Provide the (X, Y) coordinate of the cell's center where the given text is located.  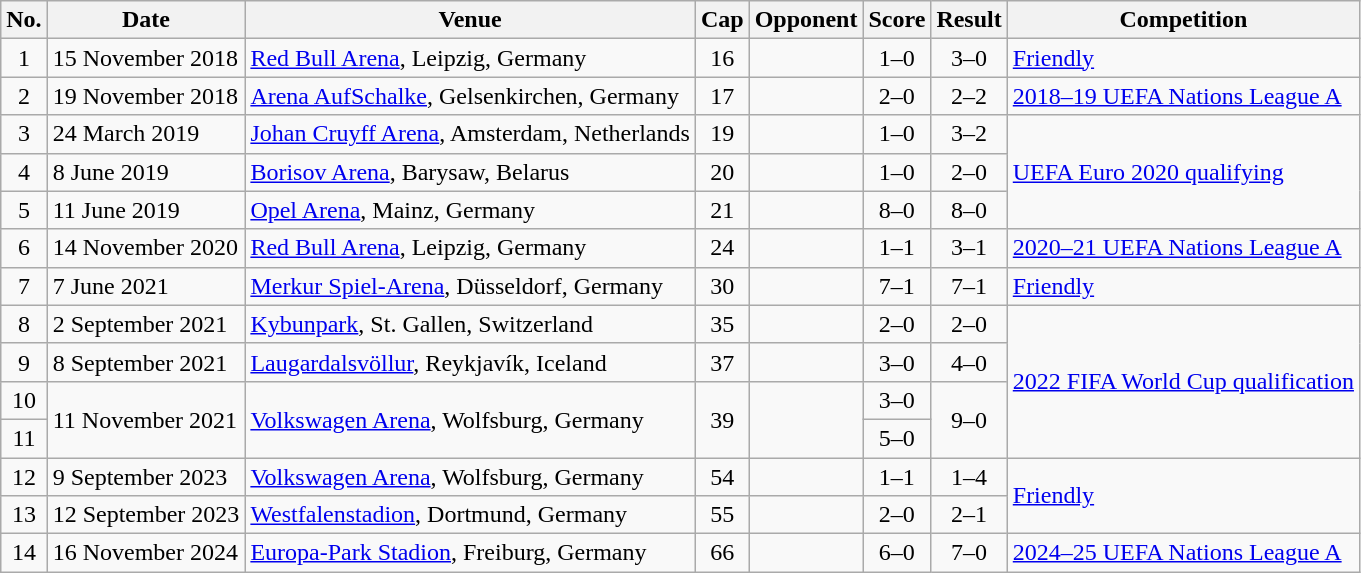
3 (24, 134)
24 March 2019 (146, 134)
Kybunpark, St. Gallen, Switzerland (470, 324)
24 (722, 248)
No. (24, 20)
12 (24, 477)
Europa-Park Stadion, Freiburg, Germany (470, 553)
5–0 (897, 438)
6–0 (897, 553)
19 (722, 134)
2–2 (969, 96)
Borisov Arena, Barysaw, Belarus (470, 172)
Laugardalsvöllur, Reykjavík, Iceland (470, 362)
4–0 (969, 362)
2018–19 UEFA Nations League A (1183, 96)
Venue (470, 20)
30 (722, 286)
7–0 (969, 553)
21 (722, 210)
Score (897, 20)
8 June 2019 (146, 172)
Result (969, 20)
2020–21 UEFA Nations League A (1183, 248)
19 November 2018 (146, 96)
2–1 (969, 515)
Westfalenstadion, Dortmund, Germany (470, 515)
2022 FIFA World Cup qualification (1183, 381)
14 (24, 553)
10 (24, 400)
Competition (1183, 20)
Cap (722, 20)
6 (24, 248)
16 (722, 58)
9 (24, 362)
11 (24, 438)
9 September 2023 (146, 477)
Merkur Spiel-Arena, Düsseldorf, Germany (470, 286)
66 (722, 553)
3–2 (969, 134)
20 (722, 172)
13 (24, 515)
54 (722, 477)
9–0 (969, 419)
8 (24, 324)
55 (722, 515)
1 (24, 58)
7 June 2021 (146, 286)
17 (722, 96)
2 September 2021 (146, 324)
15 November 2018 (146, 58)
Opel Arena, Mainz, Germany (470, 210)
2 (24, 96)
4 (24, 172)
5 (24, 210)
12 September 2023 (146, 515)
Date (146, 20)
Johan Cruyff Arena, Amsterdam, Netherlands (470, 134)
16 November 2024 (146, 553)
8 September 2021 (146, 362)
11 November 2021 (146, 419)
3–1 (969, 248)
Arena AufSchalke, Gelsenkirchen, Germany (470, 96)
35 (722, 324)
14 November 2020 (146, 248)
7 (24, 286)
11 June 2019 (146, 210)
2024–25 UEFA Nations League A (1183, 553)
1–4 (969, 477)
37 (722, 362)
39 (722, 419)
Opponent (806, 20)
UEFA Euro 2020 qualifying (1183, 172)
